Find where the given text appears and provide that cell's center as (x, y) coordinate. 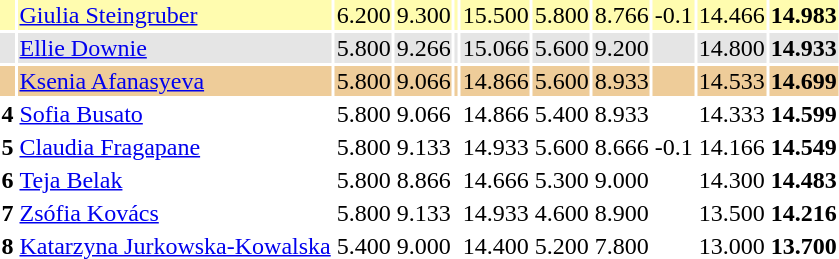
Giulia Steingruber (175, 15)
5.400 (562, 114)
8.866 (424, 180)
Ellie Downie (175, 48)
14.333 (732, 114)
14.216 (804, 213)
6 (8, 180)
15.500 (496, 15)
13.500 (732, 213)
9.300 (424, 15)
14.599 (804, 114)
Ksenia Afanasyeva (175, 81)
14.166 (732, 147)
14.466 (732, 15)
15.066 (496, 48)
4.600 (562, 213)
9.266 (424, 48)
14.699 (804, 81)
8.766 (622, 15)
14.533 (732, 81)
Zsófia Kovács (175, 213)
Claudia Fragapane (175, 147)
14.300 (732, 180)
14.666 (496, 180)
5 (8, 147)
Sofia Busato (175, 114)
14.483 (804, 180)
9.200 (622, 48)
8.666 (622, 147)
14.549 (804, 147)
8.900 (622, 213)
14.800 (732, 48)
5.300 (562, 180)
Teja Belak (175, 180)
7 (8, 213)
9.000 (622, 180)
6.200 (364, 15)
4 (8, 114)
14.983 (804, 15)
